Output the (X, Y) coordinate of the center of the cell containing the given text.  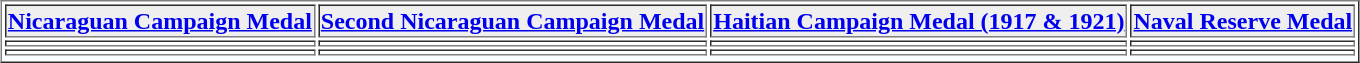
Naval Reserve Medal (1244, 20)
Nicaraguan Campaign Medal (160, 20)
Haitian Campaign Medal (1917 & 1921) (918, 20)
Second Nicaraguan Campaign Medal (512, 20)
